Search for the cell housing the specified text and yield its [x, y] center coordinate. 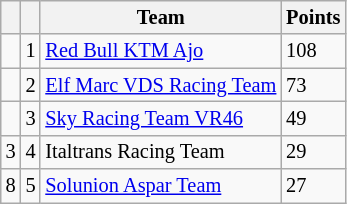
Red Bull KTM Ajo [160, 51]
4 [31, 152]
73 [313, 85]
27 [313, 186]
Sky Racing Team VR46 [160, 118]
5 [31, 186]
108 [313, 51]
Solunion Aspar Team [160, 186]
29 [313, 152]
8 [11, 186]
2 [31, 85]
Team [160, 17]
Italtrans Racing Team [160, 152]
Elf Marc VDS Racing Team [160, 85]
Points [313, 17]
1 [31, 51]
49 [313, 118]
